Scan for the cell matching the given text and deliver its [x, y] coordinate at center. 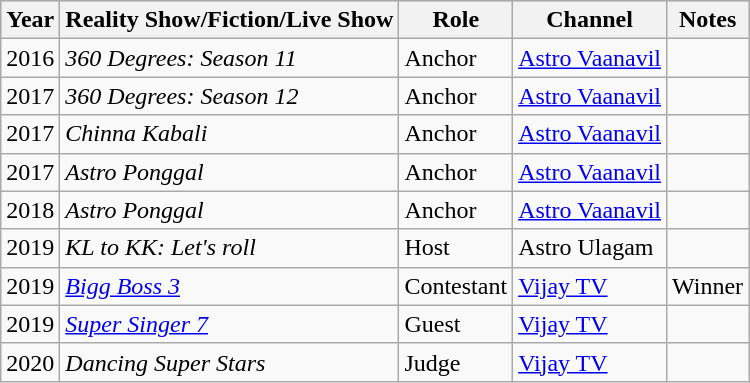
Channel [590, 20]
360 Degrees: Season 11 [230, 58]
Bigg Boss 3 [230, 286]
KL to KK: Let's roll [230, 248]
Guest [456, 324]
Year [30, 20]
Astro Ulagam [590, 248]
Role [456, 20]
2018 [30, 210]
Notes [708, 20]
2016 [30, 58]
Judge [456, 362]
Dancing Super Stars [230, 362]
360 Degrees: Season 12 [230, 96]
Reality Show/Fiction/Live Show [230, 20]
2020 [30, 362]
Chinna Kabali [230, 134]
Super Singer 7 [230, 324]
Host [456, 248]
Contestant [456, 286]
Winner [708, 286]
